Identify which cell holds the provided text, then report its (X, Y) central coordinate. 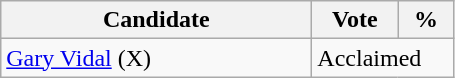
Gary Vidal (X) (156, 58)
Acclaimed (383, 58)
Candidate (156, 20)
Vote (355, 20)
% (426, 20)
